Search for the cell housing the specified text and yield its [x, y] center coordinate. 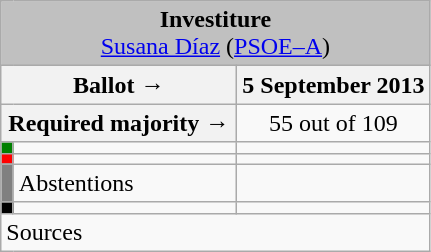
Required majority → [119, 123]
55 out of 109 [334, 123]
Ballot → [119, 85]
Abstentions [125, 183]
InvestitureSusana Díaz (PSOE–A) [216, 34]
5 September 2013 [334, 85]
Sources [216, 232]
